Return the (x, y) coordinate for the center point of the cell that contains the specified text.  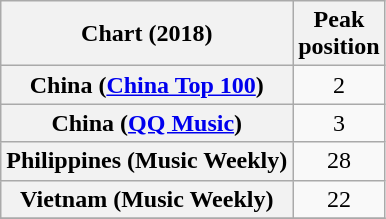
Philippines (Music Weekly) (147, 161)
28 (339, 161)
2 (339, 85)
3 (339, 123)
China (QQ Music) (147, 123)
Peakposition (339, 34)
22 (339, 199)
China (China Top 100) (147, 85)
Vietnam (Music Weekly) (147, 199)
Chart (2018) (147, 34)
